Search for the cell housing the specified text and yield its [x, y] center coordinate. 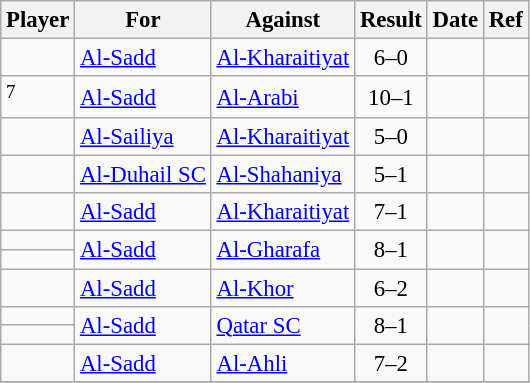
Al-Gharafa [282, 250]
Date [455, 20]
Al-Sailiya [144, 137]
7–2 [392, 363]
5–1 [392, 175]
10–1 [392, 97]
7–1 [392, 213]
Al-Duhail SC [144, 175]
Result [392, 20]
Al-Shahaniya [282, 175]
7 [38, 97]
Al-Khor [282, 288]
6–2 [392, 288]
For [144, 20]
Al-Ahli [282, 363]
Against [282, 20]
Al-Arabi [282, 97]
Qatar SC [282, 325]
Ref [506, 20]
6–0 [392, 58]
Player [38, 20]
5–0 [392, 137]
